Scan for the cell matching the given text and deliver its (X, Y) coordinate at center. 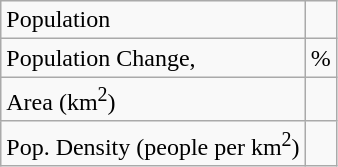
% (320, 58)
Population (153, 20)
Area (km2) (153, 100)
Pop. Density (people per km2) (153, 144)
Population Change, (153, 58)
